Search for the cell housing the specified text and yield its [X, Y] center coordinate. 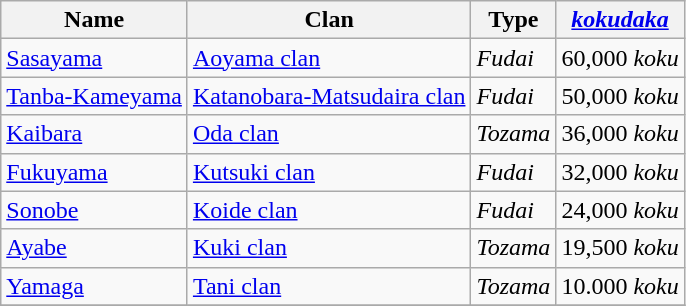
50,000 koku [620, 96]
Tani clan [329, 286]
Katanobara-Matsudaira clan [329, 96]
Aoyama clan [329, 58]
Type [514, 20]
Yamaga [94, 286]
Oda clan [329, 134]
19,500 koku [620, 248]
kokudaka [620, 20]
32,000 koku [620, 172]
Ayabe [94, 248]
Kuki clan [329, 248]
Kaibara [94, 134]
36,000 koku [620, 134]
10.000 koku [620, 286]
Koide clan [329, 210]
Kutsuki clan [329, 172]
Name [94, 20]
Fukuyama [94, 172]
Sonobe [94, 210]
24,000 koku [620, 210]
Clan [329, 20]
Sasayama [94, 58]
60,000 koku [620, 58]
Tanba-Kameyama [94, 96]
